From the cell containing the given text, extract its center point as [x, y] coordinate. 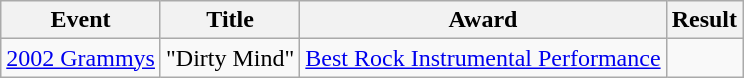
Title [230, 20]
Event [81, 20]
Result [704, 20]
Award [483, 20]
2002 Grammys [81, 58]
"Dirty Mind" [230, 58]
Best Rock Instrumental Performance [483, 58]
